Determine the (X, Y) coordinate at the center of the cell enclosing the given text.  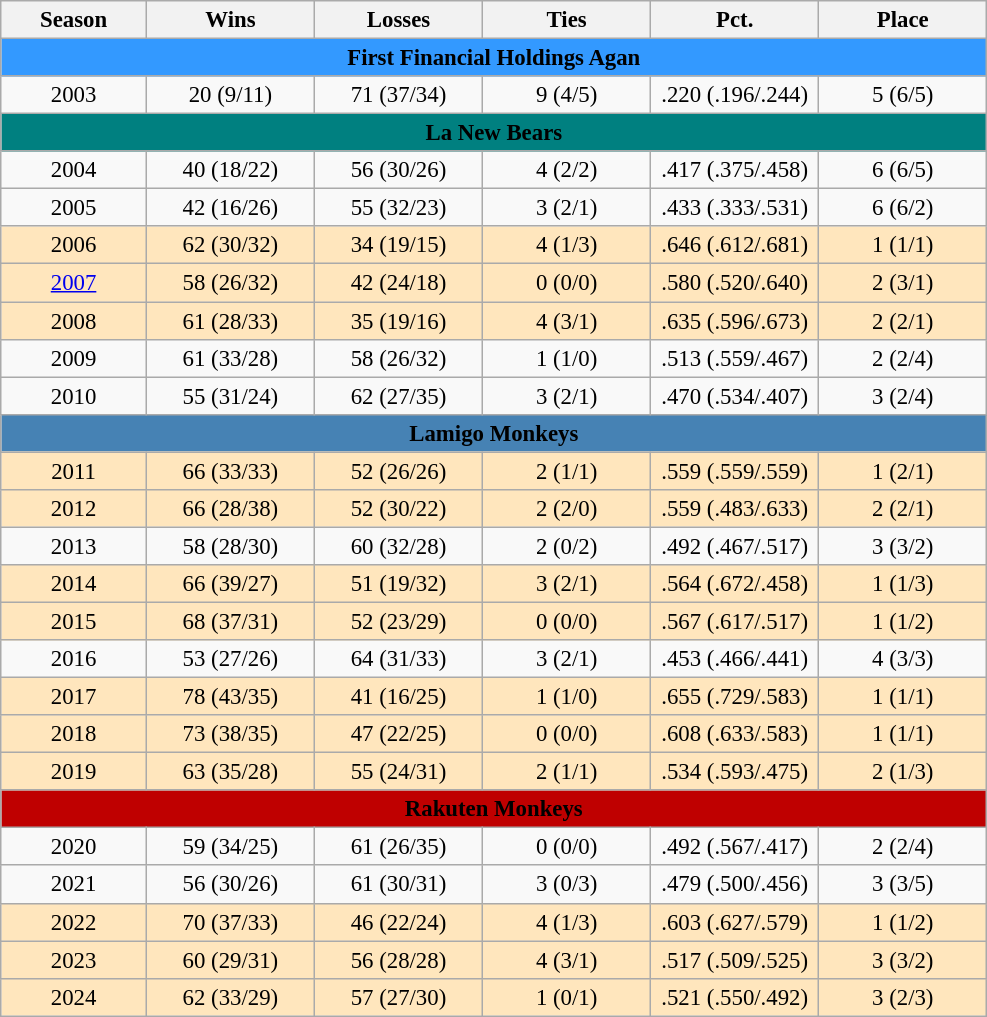
.646 (.612/.681) (735, 245)
42 (24/18) (398, 283)
First Financial Holdings Agan (494, 58)
2022 (74, 922)
34 (19/15) (398, 245)
60 (32/28) (398, 546)
2016 (74, 659)
55 (32/23) (398, 208)
2004 (74, 170)
70 (37/33) (230, 922)
.453 (.466/.441) (735, 659)
2020 (74, 847)
.492 (.467/.517) (735, 546)
59 (34/25) (230, 847)
61 (30/31) (398, 885)
2 (1/3) (903, 772)
2010 (74, 396)
2018 (74, 734)
41 (16/25) (398, 697)
5 (6/5) (903, 95)
.567 (.617/.517) (735, 621)
2012 (74, 509)
2009 (74, 358)
2021 (74, 885)
61 (28/33) (230, 321)
Pct. (735, 20)
2008 (74, 321)
62 (30/32) (230, 245)
1 (0/1) (567, 997)
35 (19/16) (398, 321)
68 (37/31) (230, 621)
9 (4/5) (567, 95)
2003 (74, 95)
.513 (.559/.467) (735, 358)
66 (28/38) (230, 509)
2023 (74, 960)
52 (23/29) (398, 621)
Place (903, 20)
58 (28/30) (230, 546)
2013 (74, 546)
20 (9/11) (230, 95)
55 (24/31) (398, 772)
.580 (.520/.640) (735, 283)
66 (33/33) (230, 471)
62 (33/29) (230, 997)
.603 (.627/.579) (735, 922)
51 (19/32) (398, 584)
2024 (74, 997)
6 (6/5) (903, 170)
40 (18/22) (230, 170)
52 (26/26) (398, 471)
53 (27/26) (230, 659)
.655 (.729/.583) (735, 697)
2014 (74, 584)
60 (29/31) (230, 960)
Season (74, 20)
.417 (.375/.458) (735, 170)
2007 (74, 283)
.433 (.333/.531) (735, 208)
57 (27/30) (398, 997)
3 (0/3) (567, 885)
2005 (74, 208)
.564 (.672/.458) (735, 584)
63 (35/28) (230, 772)
Wins (230, 20)
6 (6/2) (903, 208)
61 (26/35) (398, 847)
Rakuten Monkeys (494, 809)
71 (37/34) (398, 95)
.559 (.483/.633) (735, 509)
Ties (567, 20)
2011 (74, 471)
4 (3/3) (903, 659)
46 (22/24) (398, 922)
52 (30/22) (398, 509)
61 (33/28) (230, 358)
62 (27/35) (398, 396)
.470 (.534/.407) (735, 396)
66 (39/27) (230, 584)
56 (28/28) (398, 960)
La New Bears (494, 133)
64 (31/33) (398, 659)
Losses (398, 20)
2017 (74, 697)
.608 (.633/.583) (735, 734)
4 (2/2) (567, 170)
78 (43/35) (230, 697)
3 (3/5) (903, 885)
55 (31/24) (230, 396)
.479 (.500/.456) (735, 885)
2 (3/1) (903, 283)
3 (2/3) (903, 997)
.534 (.593/.475) (735, 772)
2 (0/2) (567, 546)
.492 (.567/.417) (735, 847)
Lamigo Monkeys (494, 433)
.517 (.509/.525) (735, 960)
2015 (74, 621)
2019 (74, 772)
.521 (.550/.492) (735, 997)
2 (2/0) (567, 509)
47 (22/25) (398, 734)
.559 (.559/.559) (735, 471)
3 (2/4) (903, 396)
1 (2/1) (903, 471)
1 (1/3) (903, 584)
2006 (74, 245)
.220 (.196/.244) (735, 95)
42 (16/26) (230, 208)
73 (38/35) (230, 734)
.635 (.596/.673) (735, 321)
